Return the (x, y) coordinate for the center point of the cell that contains the specified text.  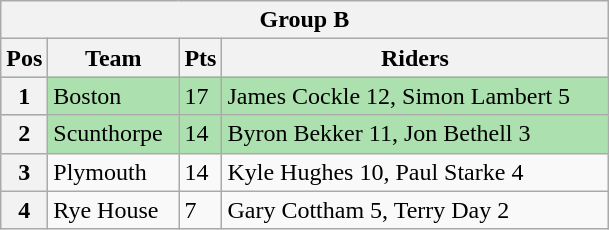
Byron Bekker 11, Jon Bethell 3 (415, 134)
Pts (200, 58)
17 (200, 96)
Group B (304, 20)
Boston (114, 96)
James Cockle 12, Simon Lambert 5 (415, 96)
4 (24, 210)
Scunthorpe (114, 134)
Gary Cottham 5, Terry Day 2 (415, 210)
Riders (415, 58)
Kyle Hughes 10, Paul Starke 4 (415, 172)
7 (200, 210)
Plymouth (114, 172)
Pos (24, 58)
Team (114, 58)
2 (24, 134)
1 (24, 96)
3 (24, 172)
Rye House (114, 210)
